Locate the cell with the specified text and output its (x, y) center coordinate. 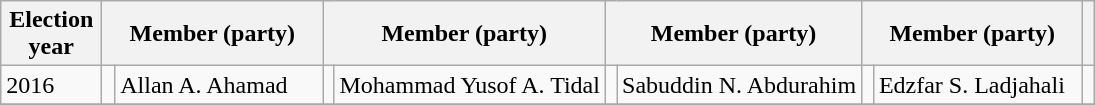
Edzfar S. Ladjahali (978, 85)
Allan A. Ahamad (219, 85)
2016 (52, 85)
Sabuddin N. Abdurahim (740, 85)
Mohammad Yusof A. Tidal (470, 85)
Electionyear (52, 34)
